Extract the [X, Y] coordinate from the center of the cell holding the provided text.  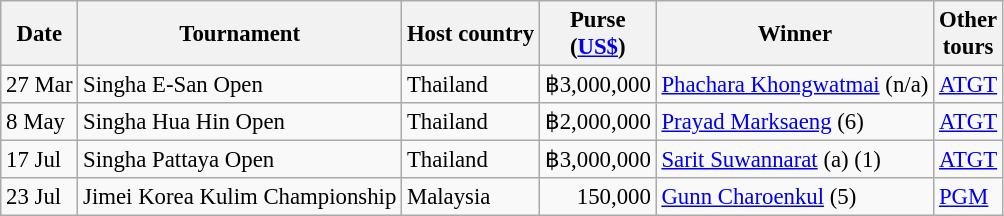
Singha E-San Open [240, 85]
Prayad Marksaeng (6) [795, 122]
27 Mar [40, 85]
Purse(US$) [598, 34]
Malaysia [471, 197]
Jimei Korea Kulim Championship [240, 197]
PGM [968, 197]
Othertours [968, 34]
Sarit Suwannarat (a) (1) [795, 160]
Host country [471, 34]
Date [40, 34]
Singha Pattaya Open [240, 160]
Gunn Charoenkul (5) [795, 197]
17 Jul [40, 160]
Singha Hua Hin Open [240, 122]
฿2,000,000 [598, 122]
Phachara Khongwatmai (n/a) [795, 85]
Winner [795, 34]
23 Jul [40, 197]
Tournament [240, 34]
8 May [40, 122]
150,000 [598, 197]
